Extract the [X, Y] coordinate from the center of the cell holding the provided text.  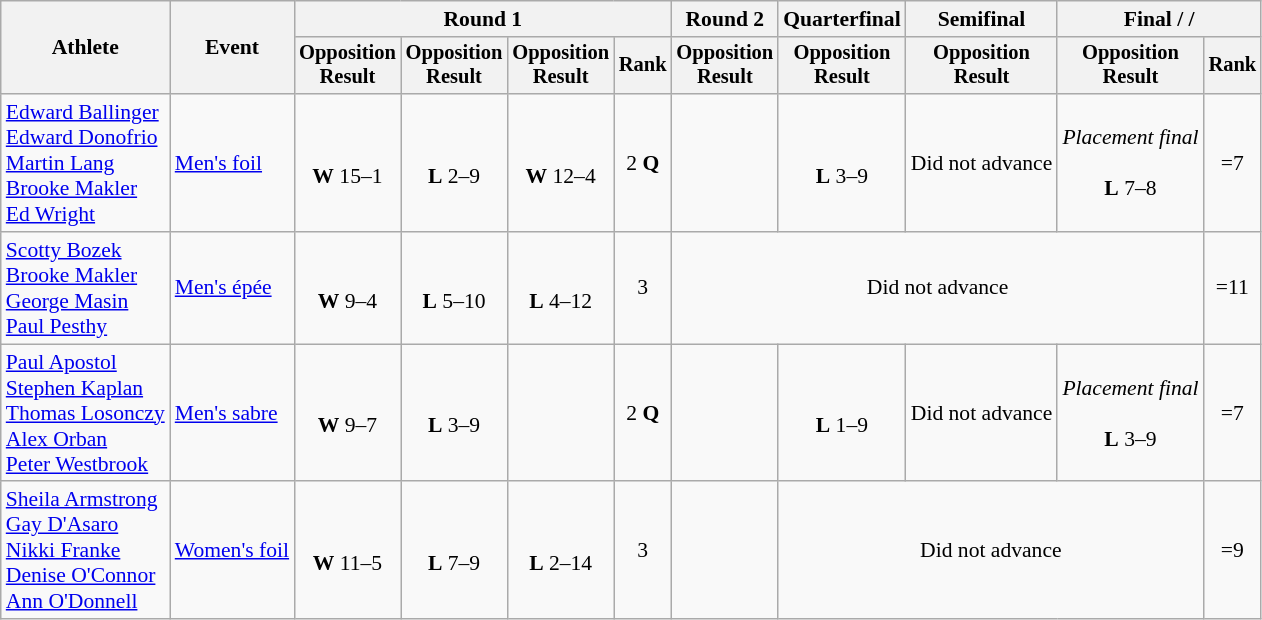
Placement finalL 3–9 [1130, 413]
L 7–9 [454, 551]
=11 [1233, 288]
Quarterfinal [842, 19]
=9 [1233, 551]
W 9–4 [348, 288]
Men's épée [232, 288]
Semifinal [982, 19]
W 9–7 [348, 413]
Paul ApostolStephen KaplanThomas LosonczyAlex OrbanPeter Westbrook [86, 413]
L 2–14 [560, 551]
W 11–5 [348, 551]
Athlete [86, 48]
Scotty BozekBrooke MaklerGeorge MasinPaul Pesthy [86, 288]
Men's sabre [232, 413]
L 2–9 [454, 163]
Round 2 [726, 19]
Edward BallingerEdward DonofrioMartin LangBrooke MaklerEd Wright [86, 163]
W 15–1 [348, 163]
L 4–12 [560, 288]
L 1–9 [842, 413]
Event [232, 48]
W 12–4 [560, 163]
Sheila ArmstrongGay D'AsaroNikki FrankeDenise O'ConnorAnn O'Donnell [86, 551]
Men's foil [232, 163]
Final / / [1159, 19]
L 5–10 [454, 288]
Round 1 [482, 19]
Placement finalL 7–8 [1130, 163]
Women's foil [232, 551]
